Return the [x, y] coordinate for the center point of the cell that contains the specified text.  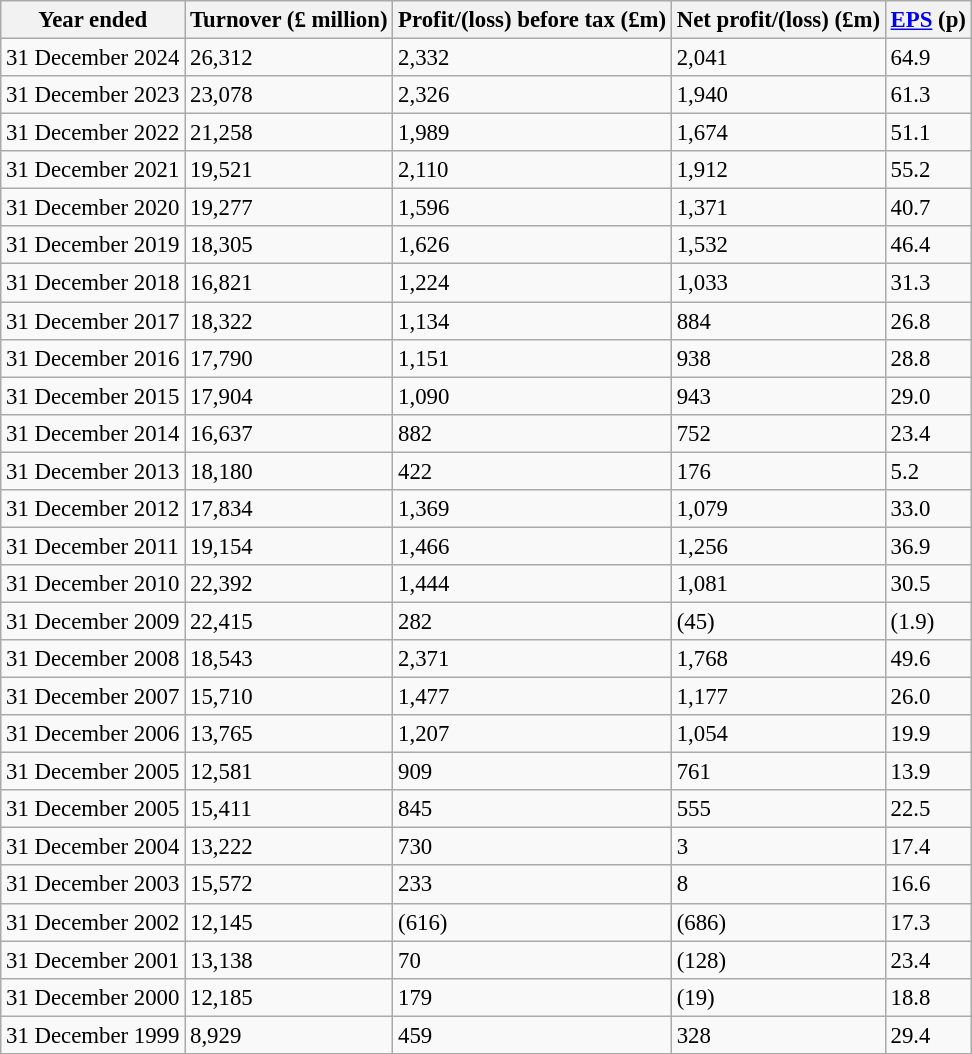
1,989 [532, 133]
18,322 [289, 321]
29.4 [928, 1035]
1,033 [778, 283]
422 [532, 471]
882 [532, 433]
1,369 [532, 508]
31 December 2021 [93, 170]
845 [532, 809]
3 [778, 847]
26.8 [928, 321]
36.9 [928, 546]
17,834 [289, 508]
328 [778, 1035]
61.3 [928, 95]
19,277 [289, 208]
761 [778, 772]
31 December 2018 [93, 283]
31 December 2008 [93, 659]
(45) [778, 621]
28.8 [928, 358]
18,543 [289, 659]
64.9 [928, 57]
18,305 [289, 245]
31 December 2007 [93, 696]
31 December 2000 [93, 997]
31 December 1999 [93, 1035]
943 [778, 396]
(686) [778, 922]
2,041 [778, 57]
5.2 [928, 471]
31.3 [928, 283]
31 December 2014 [93, 433]
17,790 [289, 358]
12,145 [289, 922]
179 [532, 997]
1,256 [778, 546]
49.6 [928, 659]
176 [778, 471]
2,326 [532, 95]
1,090 [532, 396]
555 [778, 809]
1,224 [532, 283]
31 December 2024 [93, 57]
26.0 [928, 696]
26,312 [289, 57]
2,332 [532, 57]
Year ended [93, 20]
16,821 [289, 283]
1,596 [532, 208]
1,079 [778, 508]
31 December 2012 [93, 508]
1,532 [778, 245]
1,912 [778, 170]
1,371 [778, 208]
1,151 [532, 358]
1,477 [532, 696]
31 December 2009 [93, 621]
1,207 [532, 734]
8 [778, 884]
2,371 [532, 659]
1,466 [532, 546]
17.4 [928, 847]
1,134 [532, 321]
31 December 2001 [93, 960]
1,940 [778, 95]
8,929 [289, 1035]
(128) [778, 960]
Turnover (£ million) [289, 20]
23,078 [289, 95]
30.5 [928, 584]
31 December 2011 [93, 546]
1,674 [778, 133]
13.9 [928, 772]
46.4 [928, 245]
15,572 [289, 884]
31 December 2006 [93, 734]
31 December 2002 [93, 922]
55.2 [928, 170]
19,154 [289, 546]
938 [778, 358]
40.7 [928, 208]
22,392 [289, 584]
18.8 [928, 997]
909 [532, 772]
31 December 2017 [93, 321]
16.6 [928, 884]
31 December 2004 [93, 847]
752 [778, 433]
(19) [778, 997]
884 [778, 321]
29.0 [928, 396]
33.0 [928, 508]
15,710 [289, 696]
31 December 2013 [93, 471]
70 [532, 960]
31 December 2020 [93, 208]
12,185 [289, 997]
1,626 [532, 245]
18,180 [289, 471]
(1.9) [928, 621]
2,110 [532, 170]
31 December 2022 [93, 133]
Profit/(loss) before tax (£m) [532, 20]
17,904 [289, 396]
15,411 [289, 809]
13,222 [289, 847]
EPS (p) [928, 20]
1,444 [532, 584]
31 December 2015 [93, 396]
1,177 [778, 696]
31 December 2019 [93, 245]
16,637 [289, 433]
(616) [532, 922]
19.9 [928, 734]
31 December 2016 [93, 358]
730 [532, 847]
13,765 [289, 734]
31 December 2003 [93, 884]
12,581 [289, 772]
1,768 [778, 659]
22,415 [289, 621]
282 [532, 621]
13,138 [289, 960]
22.5 [928, 809]
51.1 [928, 133]
1,081 [778, 584]
19,521 [289, 170]
459 [532, 1035]
1,054 [778, 734]
Net profit/(loss) (£m) [778, 20]
31 December 2010 [93, 584]
31 December 2023 [93, 95]
17.3 [928, 922]
21,258 [289, 133]
233 [532, 884]
